Determine the (X, Y) coordinate at the center of the cell enclosing the given text.  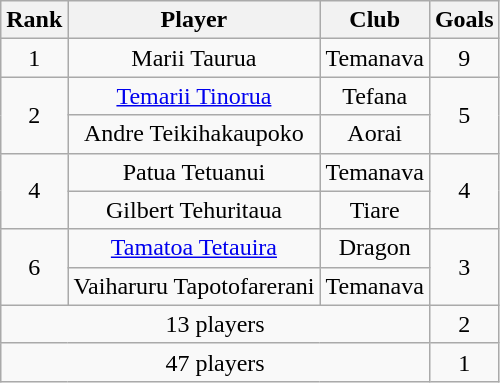
Gilbert Tehuritaua (194, 210)
3 (464, 267)
Club (374, 20)
Goals (464, 20)
Rank (34, 20)
Patua Tetuanui (194, 172)
Player (194, 20)
Tefana (374, 96)
Tamatoa Tetauira (194, 248)
6 (34, 267)
Temarii Tinorua (194, 96)
5 (464, 115)
Vaiharuru Tapotofarerani (194, 286)
Marii Taurua (194, 58)
Andre Teikihakaupoko (194, 134)
13 players (216, 324)
Aorai (374, 134)
47 players (216, 362)
Dragon (374, 248)
9 (464, 58)
Tiare (374, 210)
